Provide the (X, Y) coordinate of the cell's center where the given text is located.  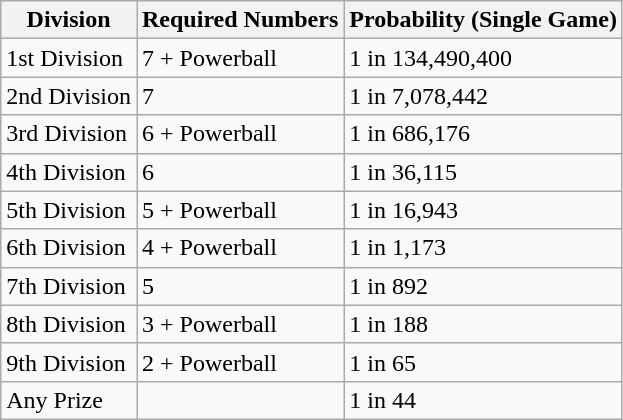
5 (240, 286)
3 + Powerball (240, 324)
1st Division (69, 58)
8th Division (69, 324)
Division (69, 20)
Required Numbers (240, 20)
1 in 36,115 (484, 172)
5th Division (69, 210)
4 + Powerball (240, 248)
4th Division (69, 172)
6th Division (69, 248)
1 in 892 (484, 286)
1 in 1,173 (484, 248)
2 + Powerball (240, 362)
2nd Division (69, 96)
1 in 188 (484, 324)
6 + Powerball (240, 134)
1 in 7,078,442 (484, 96)
1 in 686,176 (484, 134)
3rd Division (69, 134)
Probability (Single Game) (484, 20)
9th Division (69, 362)
1 in 134,490,400 (484, 58)
7 + Powerball (240, 58)
Any Prize (69, 400)
1 in 44 (484, 400)
7 (240, 96)
1 in 16,943 (484, 210)
7th Division (69, 286)
6 (240, 172)
1 in 65 (484, 362)
5 + Powerball (240, 210)
